Search for the cell housing the specified text and yield its (x, y) center coordinate. 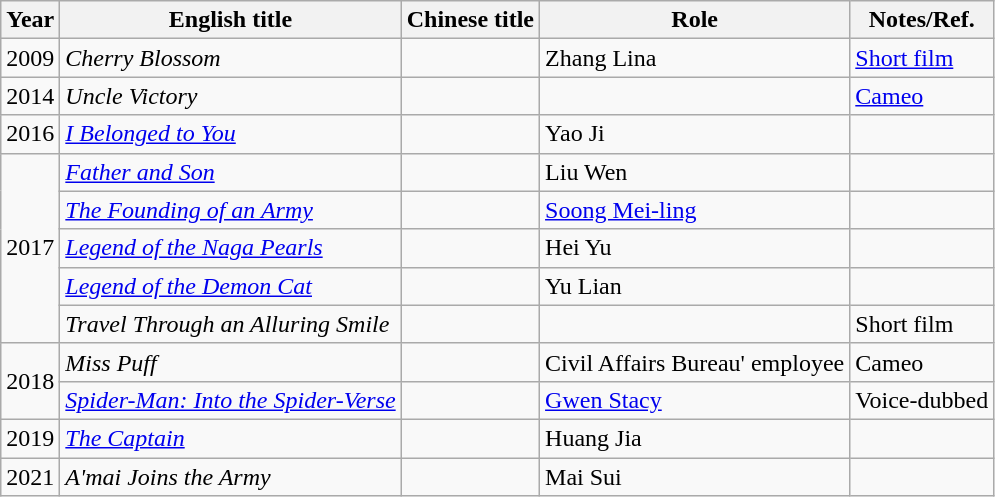
Zhang Lina (695, 58)
Hei Yu (695, 248)
Miss Puff (230, 362)
Yu Lian (695, 286)
2017 (30, 248)
Year (30, 20)
Gwen Stacy (695, 400)
Soong Mei-ling (695, 210)
Notes/Ref. (922, 20)
2016 (30, 134)
Father and Son (230, 172)
The Captain (230, 438)
Uncle Victory (230, 96)
Yao Ji (695, 134)
Travel Through an Alluring Smile (230, 324)
Role (695, 20)
A'mai Joins the Army (230, 477)
Chinese title (470, 20)
Civil Affairs Bureau' employee (695, 362)
2018 (30, 381)
Voice-dubbed (922, 400)
Legend of the Naga Pearls (230, 248)
2021 (30, 477)
Liu Wen (695, 172)
2009 (30, 58)
English title (230, 20)
2014 (30, 96)
I Belonged to You (230, 134)
Cherry Blossom (230, 58)
Mai Sui (695, 477)
Spider-Man: Into the Spider-Verse (230, 400)
Huang Jia (695, 438)
2019 (30, 438)
Legend of the Demon Cat (230, 286)
The Founding of an Army (230, 210)
